Return the [X, Y] coordinate for the center point of the cell that contains the specified text.  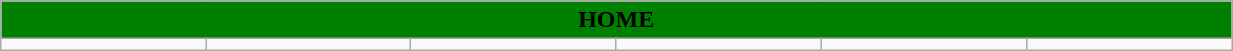
HOME [616, 20]
